Extract the (X, Y) coordinate from the center of the cell holding the provided text.  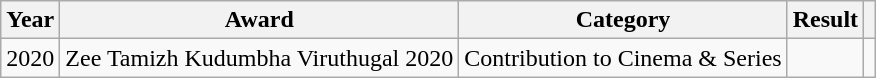
Award (260, 20)
2020 (30, 58)
Zee Tamizh Kudumbha Viruthugal 2020 (260, 58)
Result (825, 20)
Year (30, 20)
Category (623, 20)
Contribution to Cinema & Series (623, 58)
